Find where the given text appears and provide that cell's center as (X, Y) coordinate. 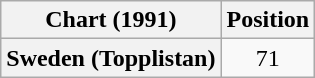
Position (268, 20)
Chart (1991) (111, 20)
71 (268, 58)
Sweden (Topplistan) (111, 58)
